Scan for the cell matching the given text and deliver its (X, Y) coordinate at center. 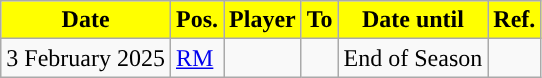
To (320, 20)
Ref. (514, 20)
Pos. (196, 20)
Date (86, 20)
Date until (413, 20)
RM (196, 58)
End of Season (413, 58)
3 February 2025 (86, 58)
Player (263, 20)
